For the text-containing cell, return its midpoint in (x, y) coordinate format. 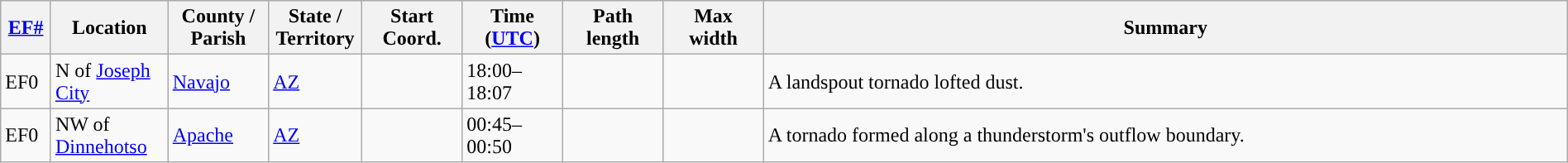
A tornado formed along a thunderstorm's outflow boundary. (1165, 136)
A landspout tornado lofted dust. (1165, 81)
Start Coord. (412, 28)
00:45–00:50 (513, 136)
NW of Dinnehotso (109, 136)
Path length (612, 28)
Time (UTC) (513, 28)
EF# (26, 28)
Navajo (218, 81)
Apache (218, 136)
18:00–18:07 (513, 81)
Summary (1165, 28)
N of Joseph City (109, 81)
Location (109, 28)
Max width (713, 28)
County / Parish (218, 28)
State / Territory (316, 28)
